Search for the cell housing the specified text and yield its (X, Y) center coordinate. 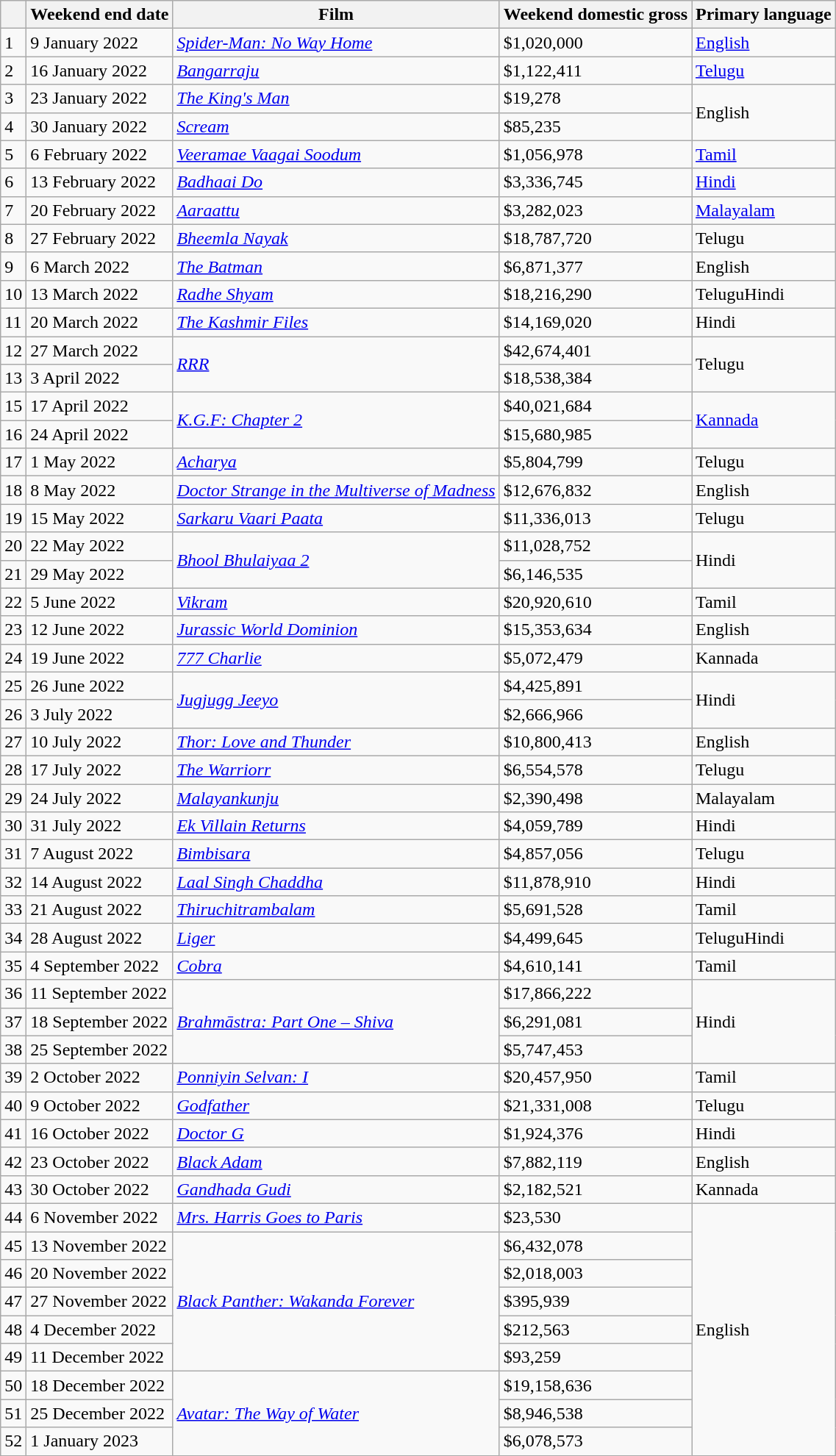
11 December 2022 (100, 1358)
777 Charlie (336, 658)
6 November 2022 (100, 1217)
$19,158,636 (596, 1385)
21 August 2022 (100, 910)
22 (13, 602)
Godfather (336, 1105)
$2,666,966 (596, 714)
$6,291,081 (596, 1022)
$15,353,634 (596, 630)
26 June 2022 (100, 686)
3 (13, 98)
46 (13, 1274)
$5,072,479 (596, 658)
Spider-Man: No Way Home (336, 43)
27 February 2022 (100, 238)
36 (13, 994)
$14,169,020 (596, 322)
Bheemla Nayak (336, 238)
12 (13, 351)
10 (13, 294)
3 July 2022 (100, 714)
Black Adam (336, 1161)
Thiruchitrambalam (336, 910)
Malayankunju (336, 797)
31 July 2022 (100, 826)
49 (13, 1358)
$10,800,413 (596, 742)
$42,674,401 (596, 351)
38 (13, 1050)
20 February 2022 (100, 210)
27 November 2022 (100, 1302)
40 (13, 1105)
30 (13, 826)
$2,018,003 (596, 1274)
30 January 2022 (100, 126)
Primary language (763, 15)
The Batman (336, 266)
$5,804,799 (596, 462)
16 January 2022 (100, 71)
RRR (336, 365)
44 (13, 1217)
30 October 2022 (100, 1189)
29 (13, 797)
19 (13, 518)
24 April 2022 (100, 434)
$18,787,720 (596, 238)
Bhool Bhulaiyaa 2 (336, 560)
17 April 2022 (100, 406)
$395,939 (596, 1302)
Liger (336, 938)
$20,920,610 (596, 602)
11 September 2022 (100, 994)
25 September 2022 (100, 1050)
18 September 2022 (100, 1022)
26 (13, 714)
Black Panther: Wakanda Forever (336, 1302)
Aaraattu (336, 210)
5 (13, 154)
$21,331,008 (596, 1105)
$20,457,950 (596, 1077)
15 May 2022 (100, 518)
Weekend domestic gross (596, 15)
4 September 2022 (100, 966)
$5,691,528 (596, 910)
$4,059,789 (596, 826)
48 (13, 1330)
1 (13, 43)
31 (13, 854)
Cobra (336, 966)
Mrs. Harris Goes to Paris (336, 1217)
24 July 2022 (100, 797)
6 February 2022 (100, 154)
16 (13, 434)
27 March 2022 (100, 351)
$6,078,573 (596, 1441)
51 (13, 1413)
$212,563 (596, 1330)
17 July 2022 (100, 770)
$93,259 (596, 1358)
$11,028,752 (596, 546)
1 May 2022 (100, 462)
Bimbisara (336, 854)
17 (13, 462)
9 October 2022 (100, 1105)
Doctor G (336, 1133)
15 (13, 406)
50 (13, 1385)
2 October 2022 (100, 1077)
16 October 2022 (100, 1133)
27 (13, 742)
$19,278 (596, 98)
14 August 2022 (100, 882)
8 May 2022 (100, 490)
1 January 2023 (100, 1441)
20 March 2022 (100, 322)
$6,146,535 (596, 574)
37 (13, 1022)
Thor: Love and Thunder (336, 742)
$18,216,290 (596, 294)
Jugjugg Jeeyo (336, 700)
$8,946,538 (596, 1413)
35 (13, 966)
21 (13, 574)
22 May 2022 (100, 546)
$17,866,222 (596, 994)
$1,924,376 (596, 1133)
$6,432,078 (596, 1246)
Jurassic World Dominion (336, 630)
24 (13, 658)
52 (13, 1441)
5 June 2022 (100, 602)
$85,235 (596, 126)
Brahmāstra: Part One – Shiva (336, 1022)
$40,021,684 (596, 406)
Ek Villain Returns (336, 826)
$6,554,578 (596, 770)
Acharya (336, 462)
$12,676,832 (596, 490)
9 January 2022 (100, 43)
Radhe Shyam (336, 294)
Scream (336, 126)
$2,182,521 (596, 1189)
Film (336, 15)
Laal Singh Chaddha (336, 882)
Avatar: The Way of Water (336, 1413)
8 (13, 238)
23 October 2022 (100, 1161)
12 June 2022 (100, 630)
34 (13, 938)
$3,336,745 (596, 182)
$6,871,377 (596, 266)
11 (13, 322)
4 December 2022 (100, 1330)
28 (13, 770)
$3,282,023 (596, 210)
$4,857,056 (596, 854)
39 (13, 1077)
33 (13, 910)
13 March 2022 (100, 294)
6 March 2022 (100, 266)
$11,336,013 (596, 518)
Doctor Strange in the Multiverse of Madness (336, 490)
$11,878,910 (596, 882)
45 (13, 1246)
The King's Man (336, 98)
13 November 2022 (100, 1246)
Bangarraju (336, 71)
7 (13, 210)
Weekend end date (100, 15)
Sarkaru Vaari Paata (336, 518)
13 February 2022 (100, 182)
2 (13, 71)
The Warriorr (336, 770)
23 (13, 630)
3 April 2022 (100, 379)
18 December 2022 (100, 1385)
The Kashmir Files (336, 322)
20 November 2022 (100, 1274)
42 (13, 1161)
$4,610,141 (596, 966)
Vikram (336, 602)
18 (13, 490)
7 August 2022 (100, 854)
Ponniyin Selvan: I (336, 1077)
$2,390,498 (596, 797)
10 July 2022 (100, 742)
$4,499,645 (596, 938)
$23,530 (596, 1217)
19 June 2022 (100, 658)
$1,056,978 (596, 154)
$18,538,384 (596, 379)
41 (13, 1133)
$1,122,411 (596, 71)
47 (13, 1302)
Veeramae Vaagai Soodum (336, 154)
9 (13, 266)
Gandhada Gudi (336, 1189)
13 (13, 379)
4 (13, 126)
$7,882,119 (596, 1161)
K.G.F: Chapter 2 (336, 420)
25 (13, 686)
Badhaai Do (336, 182)
6 (13, 182)
$15,680,985 (596, 434)
28 August 2022 (100, 938)
$5,747,453 (596, 1050)
20 (13, 546)
32 (13, 882)
25 December 2022 (100, 1413)
29 May 2022 (100, 574)
23 January 2022 (100, 98)
43 (13, 1189)
$1,020,000 (596, 43)
$4,425,891 (596, 686)
